Capture the cell that displays the provided text and extract its (x, y) central coordinate. 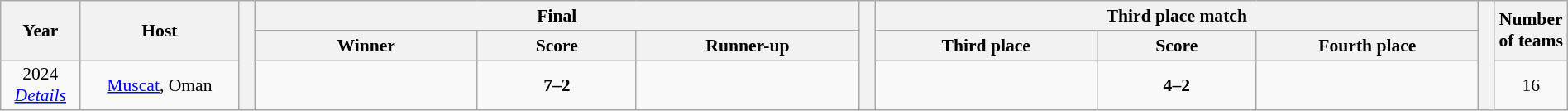
Numberof teams (1531, 30)
Third place (986, 46)
Final (557, 16)
Year (41, 30)
16 (1531, 84)
4–2 (1177, 84)
Runner-up (748, 46)
Third place match (1177, 16)
Winner (366, 46)
7–2 (557, 84)
Muscat, Oman (160, 84)
Host (160, 30)
2024Details (41, 84)
Fourth place (1368, 46)
